Return the [X, Y] coordinate for the center point of the cell that contains the specified text.  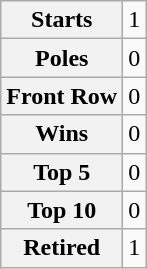
Retired [62, 248]
Top 5 [62, 172]
Poles [62, 58]
Starts [62, 20]
Front Row [62, 96]
Wins [62, 134]
Top 10 [62, 210]
